For the text-containing cell, return its midpoint in (X, Y) coordinate format. 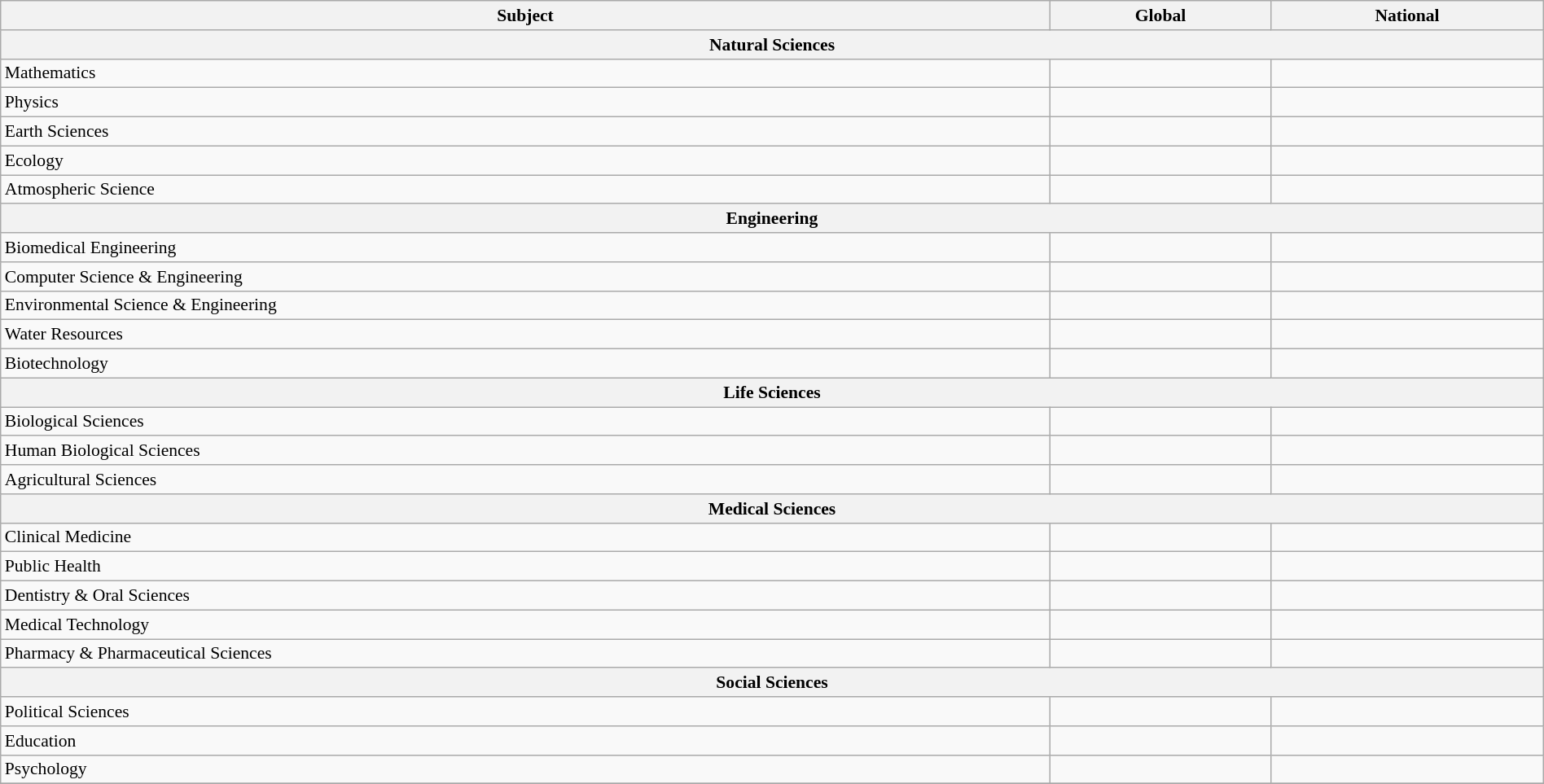
Physics (525, 103)
Biotechnology (525, 364)
Biological Sciences (525, 422)
Education (525, 741)
Mathematics (525, 73)
Medical Sciences (772, 509)
Medical Technology (525, 624)
Earth Sciences (525, 132)
Public Health (525, 567)
Pharmacy & Pharmaceutical Sciences (525, 654)
Atmospheric Science (525, 190)
Human Biological Sciences (525, 451)
Social Sciences (772, 683)
Water Resources (525, 335)
Biomedical Engineering (525, 247)
Dentistry & Oral Sciences (525, 596)
Environmental Science & Engineering (525, 305)
Political Sciences (525, 712)
Life Sciences (772, 392)
Engineering (772, 219)
Psychology (525, 769)
Clinical Medicine (525, 537)
Natural Sciences (772, 45)
National (1407, 15)
Agricultural Sciences (525, 480)
Computer Science & Engineering (525, 277)
Global (1160, 15)
Ecology (525, 160)
Subject (525, 15)
